Locate the cell with the specified text and output its [X, Y] center coordinate. 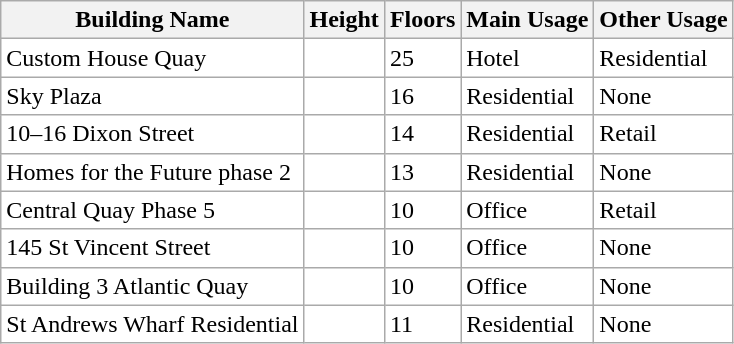
10–16 Dixon Street [152, 134]
Sky Plaza [152, 96]
Height [344, 20]
Floors [422, 20]
16 [422, 96]
Custom House Quay [152, 58]
Building Name [152, 20]
Other Usage [664, 20]
Central Quay Phase 5 [152, 210]
14 [422, 134]
Building 3 Atlantic Quay [152, 286]
11 [422, 324]
Hotel [528, 58]
145 St Vincent Street [152, 248]
Homes for the Future phase 2 [152, 172]
25 [422, 58]
13 [422, 172]
St Andrews Wharf Residential [152, 324]
Main Usage [528, 20]
